Return [x, y] of the center of cell containing provided text 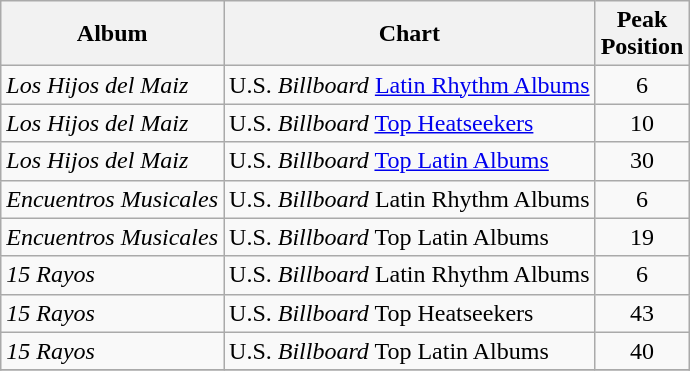
43 [642, 313]
19 [642, 237]
10 [642, 123]
Chart [410, 34]
Album [112, 34]
PeakPosition [642, 34]
40 [642, 351]
30 [642, 161]
